Detect which cell encompasses the target text, then output its (X, Y) center coordinate. 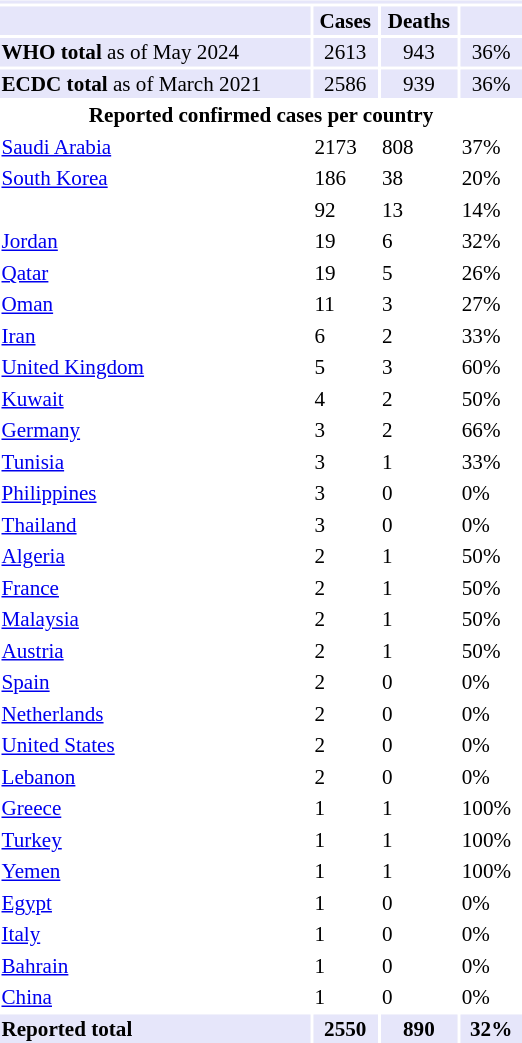
38 (418, 178)
20% (491, 178)
China (155, 997)
Greece (155, 808)
939 (418, 84)
37% (491, 147)
Saudi Arabia (155, 147)
60% (491, 367)
Iran (155, 336)
Germany (155, 430)
186 (345, 178)
Turkey (155, 840)
Cases (345, 21)
Qatar (155, 273)
Tunisia (155, 462)
Lebanon (155, 777)
Philippines (155, 493)
Oman (155, 304)
26% (491, 273)
Spain (155, 682)
United Kingdom (155, 367)
808 (418, 147)
92 (345, 210)
27% (491, 304)
Reported confirmed cases per country (261, 115)
Yemen (155, 871)
11 (345, 304)
ECDC total as of March 2021 (155, 84)
66% (491, 430)
Italy (155, 934)
WHO total as of May 2024 (155, 52)
Deaths (418, 21)
South Korea (155, 178)
Austria (155, 651)
13 (418, 210)
United States (155, 745)
14% (491, 210)
Reported total (155, 1029)
890 (418, 1029)
4 (345, 399)
Egypt (155, 903)
2173 (345, 147)
Netherlands (155, 714)
Jordan (155, 241)
Kuwait (155, 399)
Algeria (155, 556)
2613 (345, 52)
Thailand (155, 525)
2586 (345, 84)
Malaysia (155, 619)
2550 (345, 1029)
Bahrain (155, 966)
943 (418, 52)
France (155, 588)
